Locate the cell with the specified text and output its [X, Y] center coordinate. 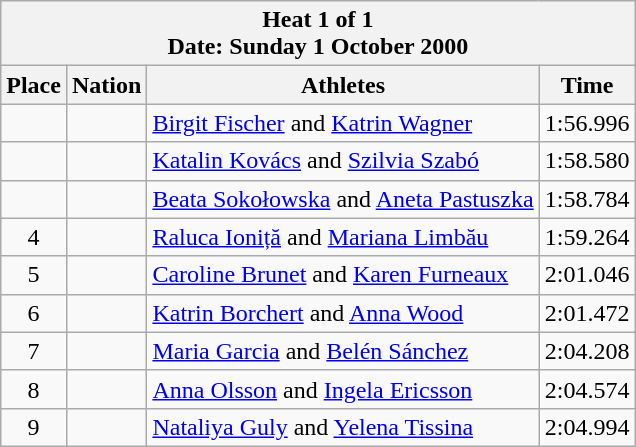
2:04.574 [587, 389]
Heat 1 of 1 Date: Sunday 1 October 2000 [318, 34]
1:56.996 [587, 123]
2:04.994 [587, 427]
Katrin Borchert and Anna Wood [343, 313]
Athletes [343, 85]
Nation [106, 85]
7 [34, 351]
5 [34, 275]
9 [34, 427]
Katalin Kovács and Szilvia Szabó [343, 161]
Place [34, 85]
Anna Olsson and Ingela Ericsson [343, 389]
Time [587, 85]
1:58.784 [587, 199]
Raluca Ioniță and Mariana Limbău [343, 237]
1:59.264 [587, 237]
2:04.208 [587, 351]
6 [34, 313]
1:58.580 [587, 161]
8 [34, 389]
4 [34, 237]
Caroline Brunet and Karen Furneaux [343, 275]
Nataliya Guly and Yelena Tissina [343, 427]
Birgit Fischer and Katrin Wagner [343, 123]
2:01.046 [587, 275]
2:01.472 [587, 313]
Beata Sokołowska and Aneta Pastuszka [343, 199]
Maria Garcia and Belén Sánchez [343, 351]
